Pinpoint the cell where the given text exists, returning its (X, Y) midpoint coordinate. 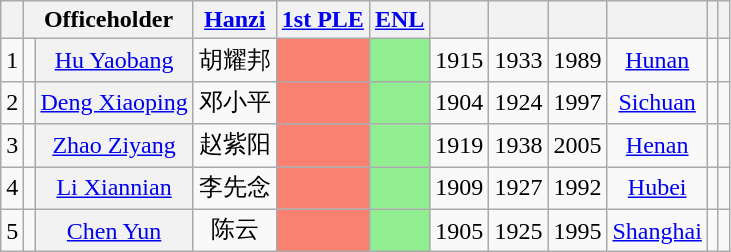
Chen Yun (114, 230)
1997 (578, 102)
陈云 (234, 230)
Zhao Ziyang (114, 146)
Shanghai (657, 230)
Sichuan (657, 102)
2 (12, 102)
1924 (518, 102)
Henan (657, 146)
Hubei (657, 188)
1992 (578, 188)
赵紫阳 (234, 146)
1989 (578, 60)
邓小平 (234, 102)
5 (12, 230)
Hanzi (234, 20)
Hu Yaobang (114, 60)
1919 (460, 146)
Deng Xiaoping (114, 102)
1938 (518, 146)
ENL (399, 20)
Li Xiannian (114, 188)
3 (12, 146)
4 (12, 188)
1909 (460, 188)
1915 (460, 60)
Officeholder (108, 20)
1 (12, 60)
2005 (578, 146)
1933 (518, 60)
1st PLE (322, 20)
胡耀邦 (234, 60)
1925 (518, 230)
李先念 (234, 188)
1927 (518, 188)
1905 (460, 230)
1995 (578, 230)
Hunan (657, 60)
1904 (460, 102)
